Detect which cell encompasses the target text, then output its (X, Y) center coordinate. 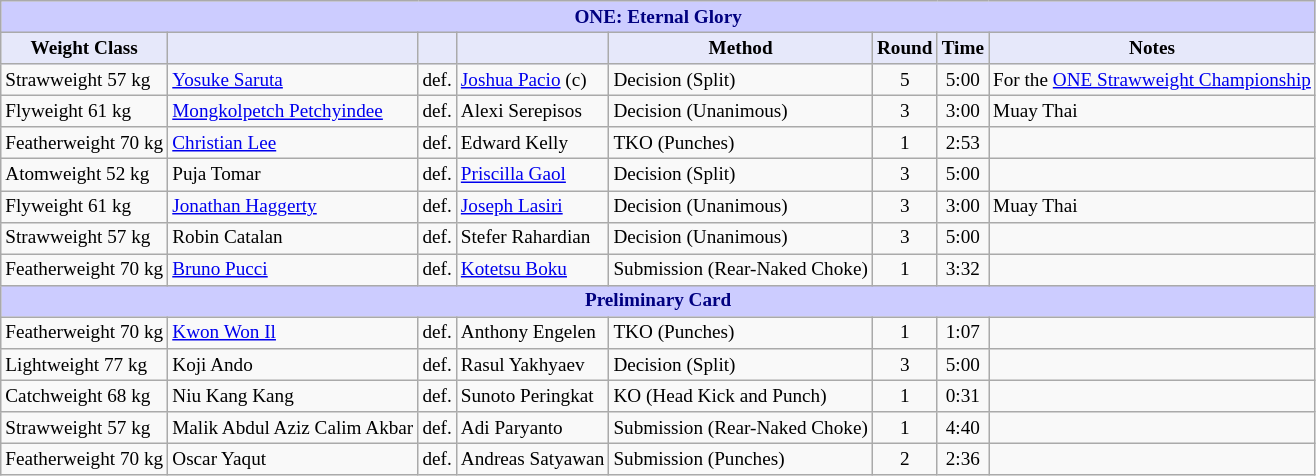
Jonathan Haggerty (293, 206)
KO (Head Kick and Punch) (741, 396)
For the ONE Strawweight Championship (1152, 80)
Malik Abdul Aziz Calim Akbar (293, 428)
Submission (Punches) (741, 460)
Mongkolpetch Petchyindee (293, 111)
Round (904, 48)
Priscilla Gaol (532, 175)
4:40 (962, 428)
ONE: Eternal Glory (658, 17)
2:36 (962, 460)
Joseph Lasiri (532, 206)
0:31 (962, 396)
3:32 (962, 270)
Robin Catalan (293, 238)
Rasul Yakhyaev (532, 365)
Kotetsu Boku (532, 270)
Anthony Engelen (532, 333)
Catchweight 68 kg (84, 396)
Puja Tomar (293, 175)
Andreas Satyawan (532, 460)
Christian Lee (293, 143)
Weight Class (84, 48)
5 (904, 80)
Stefer Rahardian (532, 238)
Lightweight 77 kg (84, 365)
Atomweight 52 kg (84, 175)
Kwon Won Il (293, 333)
Alexi Serepisos (532, 111)
Preliminary Card (658, 301)
1:07 (962, 333)
Edward Kelly (532, 143)
Sunoto Peringkat (532, 396)
Yosuke Saruta (293, 80)
Oscar Yaqut (293, 460)
Method (741, 48)
2 (904, 460)
Time (962, 48)
Koji Ando (293, 365)
Bruno Pucci (293, 270)
Niu Kang Kang (293, 396)
Joshua Pacio (c) (532, 80)
2:53 (962, 143)
Notes (1152, 48)
Adi Paryanto (532, 428)
